Capture the cell that displays the provided text and extract its (X, Y) central coordinate. 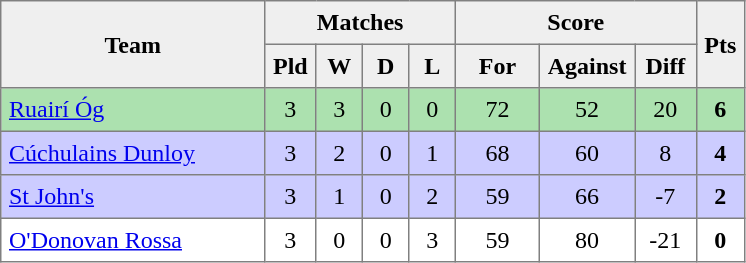
W (339, 66)
O'Donovan Rossa (133, 240)
For (497, 66)
Score (576, 23)
Cúchulains Dunloy (133, 153)
Against (586, 66)
Pts (720, 44)
8 (666, 153)
Diff (666, 66)
4 (720, 153)
Team (133, 44)
Ruairí Óg (133, 110)
-21 (666, 240)
-7 (666, 197)
Pld (290, 66)
St John's (133, 197)
Matches (360, 23)
60 (586, 153)
80 (586, 240)
D (385, 66)
52 (586, 110)
68 (497, 153)
6 (720, 110)
L (432, 66)
20 (666, 110)
66 (586, 197)
72 (497, 110)
